Scan for the cell matching the given text and deliver its [X, Y] coordinate at center. 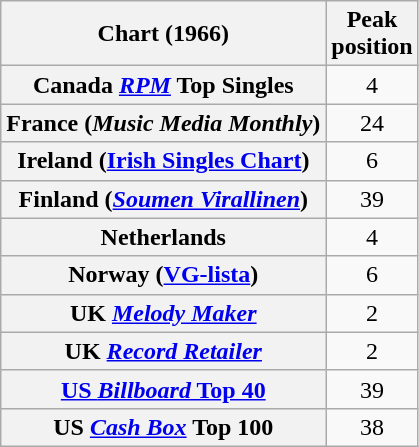
Canada RPM Top Singles [164, 85]
France (Music Media Monthly) [164, 123]
Chart (1966) [164, 34]
US Billboard Top 40 [164, 389]
UK Melody Maker [164, 313]
US Cash Box Top 100 [164, 427]
Peakposition [372, 34]
Netherlands [164, 237]
Ireland (Irish Singles Chart) [164, 161]
Norway (VG-lista) [164, 275]
UK Record Retailer [164, 351]
24 [372, 123]
38 [372, 427]
Finland (Soumen Virallinen) [164, 199]
